Return [x, y] of the center of cell containing provided text 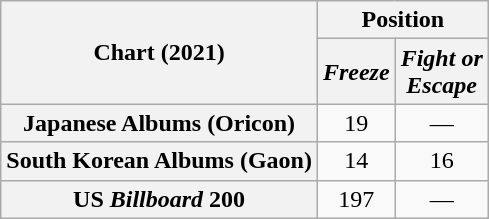
Position [402, 20]
US Billboard 200 [160, 199]
197 [356, 199]
Freeze [356, 72]
Japanese Albums (Oricon) [160, 123]
14 [356, 161]
Fight orEscape [442, 72]
South Korean Albums (Gaon) [160, 161]
19 [356, 123]
Chart (2021) [160, 52]
16 [442, 161]
